Return (x, y) of the center of cell containing provided text 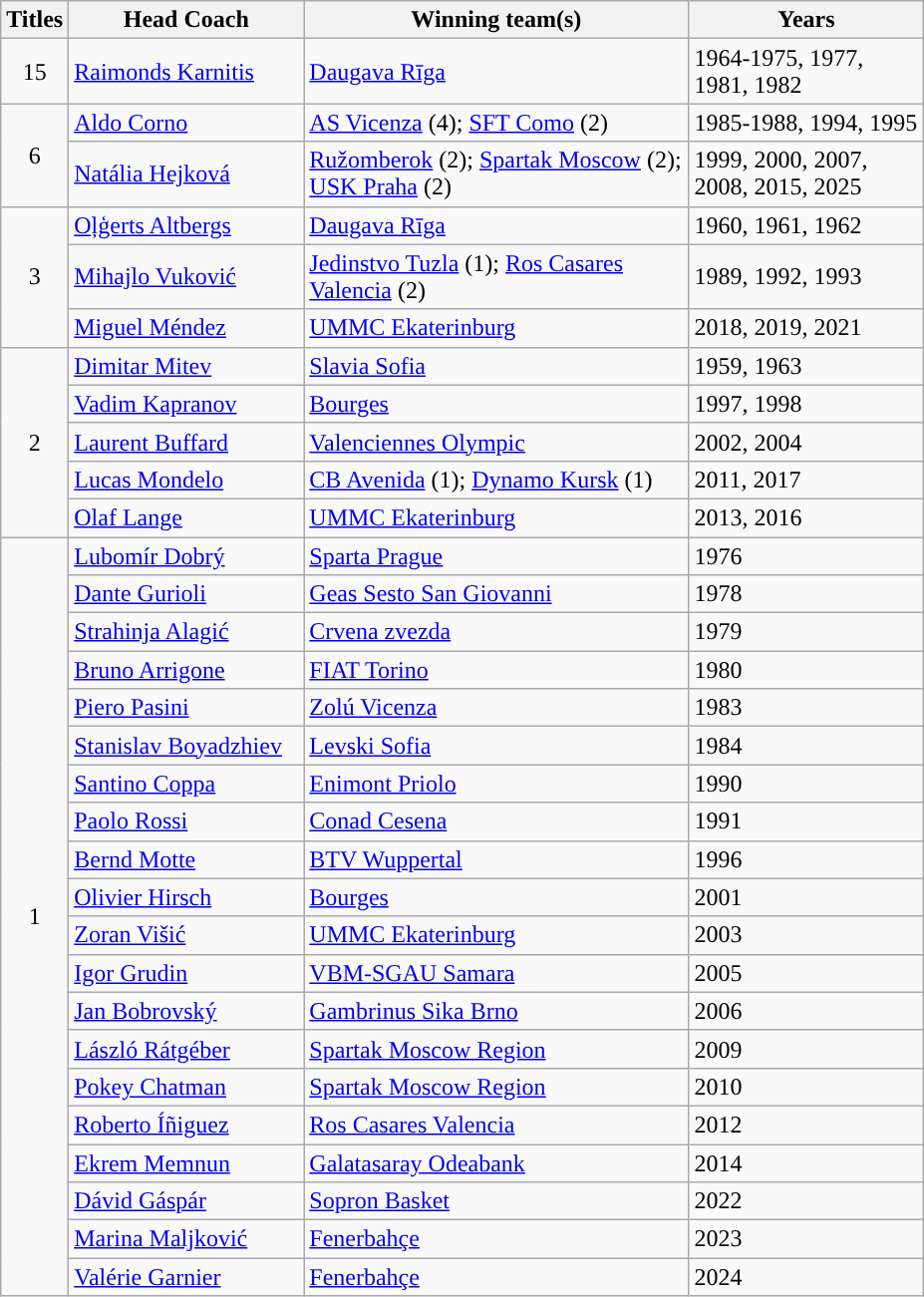
Dávid Gáspár (186, 1201)
CB Avenida (1); Dynamo Kursk (1) (496, 480)
2024 (806, 1277)
Conad Cesena (496, 821)
Strahinja Alagić (186, 632)
Stanislav Boyadzhiev (186, 746)
Dimitar Mitev (186, 366)
2023 (806, 1239)
Galatasaray Odeabank (496, 1163)
1983 (806, 708)
Valérie Garnier (186, 1277)
László Rátgéber (186, 1049)
Valenciennes Olympic (496, 442)
Laurent Buffard (186, 442)
1989, 1992, 1993 (806, 277)
Levski Sofia (496, 746)
Olaf Lange (186, 517)
Slavia Sofia (496, 366)
Zoran Višić (186, 935)
Olivier Hirsch (186, 897)
6 (35, 156)
Pokey Chatman (186, 1087)
Winning team(s) (496, 20)
2 (35, 442)
Raimonds Karnitis (186, 72)
Crvena zvezda (496, 632)
2012 (806, 1125)
2011, 2017 (806, 480)
1959, 1963 (806, 366)
1978 (806, 594)
2002, 2004 (806, 442)
Years (806, 20)
Dante Gurioli (186, 594)
1990 (806, 784)
2010 (806, 1087)
1979 (806, 632)
2014 (806, 1163)
1997, 1998 (806, 404)
Mihajlo Vuković (186, 277)
2018, 2019, 2021 (806, 328)
2005 (806, 973)
2009 (806, 1049)
Bruno Arrigone (186, 670)
BTV Wuppertal (496, 859)
15 (35, 72)
Head Coach (186, 20)
Jedinstvo Tuzla (1); Ros Casares Valencia (2) (496, 277)
Lucas Mondelo (186, 480)
Zolú Vicenza (496, 708)
2022 (806, 1201)
1984 (806, 746)
Santino Coppa (186, 784)
1964-1975, 1977, 1981, 1982 (806, 72)
2001 (806, 897)
Aldo Corno (186, 123)
Titles (35, 20)
Piero Pasini (186, 708)
AS Vicenza (4); SFT Como (2) (496, 123)
Igor Grudin (186, 973)
Geas Sesto San Giovanni (496, 594)
Sopron Basket (496, 1201)
Sparta Prague (496, 555)
2013, 2016 (806, 517)
Ekrem Memnun (186, 1163)
Lubomír Dobrý (186, 555)
Vadim Kapranov (186, 404)
1 (35, 915)
Roberto Íñiguez (186, 1125)
Paolo Rossi (186, 821)
Jan Bobrovský (186, 1011)
Oļģerts Altbergs (186, 225)
2003 (806, 935)
1996 (806, 859)
1985-1988, 1994, 1995 (806, 123)
Gambrinus Sika Brno (496, 1011)
FIAT Torino (496, 670)
Ružomberok (2); Spartak Moscow (2); USK Praha (2) (496, 173)
1976 (806, 555)
2006 (806, 1011)
1980 (806, 670)
1960, 1961, 1962 (806, 225)
1991 (806, 821)
Enimont Priolo (496, 784)
Bernd Motte (186, 859)
Natália Hejková (186, 173)
3 (35, 277)
Ros Casares Valencia (496, 1125)
Miguel Méndez (186, 328)
1999, 2000, 2007, 2008, 2015, 2025 (806, 173)
Marina Maljković (186, 1239)
VBM-SGAU Samara (496, 973)
